For the text-containing cell, return its midpoint in (x, y) coordinate format. 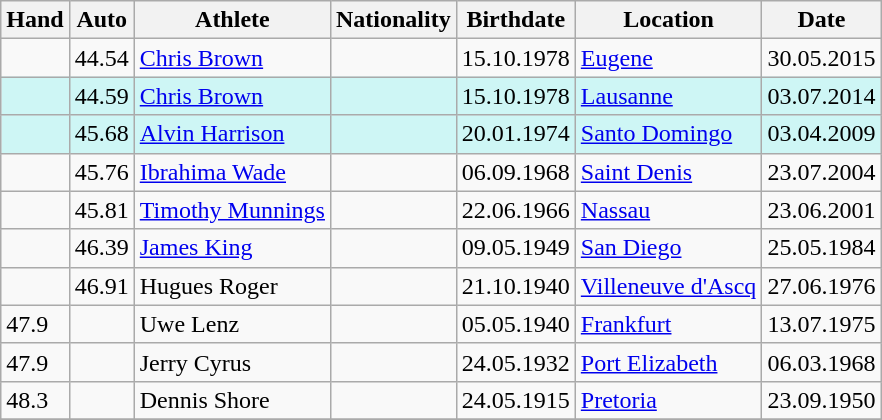
21.10.1940 (516, 286)
Timothy Munnings (232, 210)
46.39 (102, 248)
Port Elizabeth (668, 362)
Jerry Cyrus (232, 362)
05.05.1940 (516, 324)
Dennis Shore (232, 400)
23.07.2004 (822, 172)
03.07.2014 (822, 96)
Frankfurt (668, 324)
30.05.2015 (822, 58)
06.03.1968 (822, 362)
Alvin Harrison (232, 134)
44.54 (102, 58)
Ibrahima Wade (232, 172)
20.01.1974 (516, 134)
46.91 (102, 286)
27.06.1976 (822, 286)
45.81 (102, 210)
Hugues Roger (232, 286)
45.76 (102, 172)
24.05.1932 (516, 362)
25.05.1984 (822, 248)
Pretoria (668, 400)
Auto (102, 20)
09.05.1949 (516, 248)
24.05.1915 (516, 400)
San Diego (668, 248)
23.09.1950 (822, 400)
03.04.2009 (822, 134)
Location (668, 20)
Date (822, 20)
06.09.1968 (516, 172)
Uwe Lenz (232, 324)
Hand (35, 20)
Eugene (668, 58)
23.06.2001 (822, 210)
Birthdate (516, 20)
44.59 (102, 96)
Athlete (232, 20)
22.06.1966 (516, 210)
Santo Domingo (668, 134)
45.68 (102, 134)
Nationality (393, 20)
Saint Denis (668, 172)
Lausanne (668, 96)
James King (232, 248)
13.07.1975 (822, 324)
Villeneuve d'Ascq (668, 286)
48.3 (35, 400)
Nassau (668, 210)
